From the cell containing the given text, extract its center point as (x, y) coordinate. 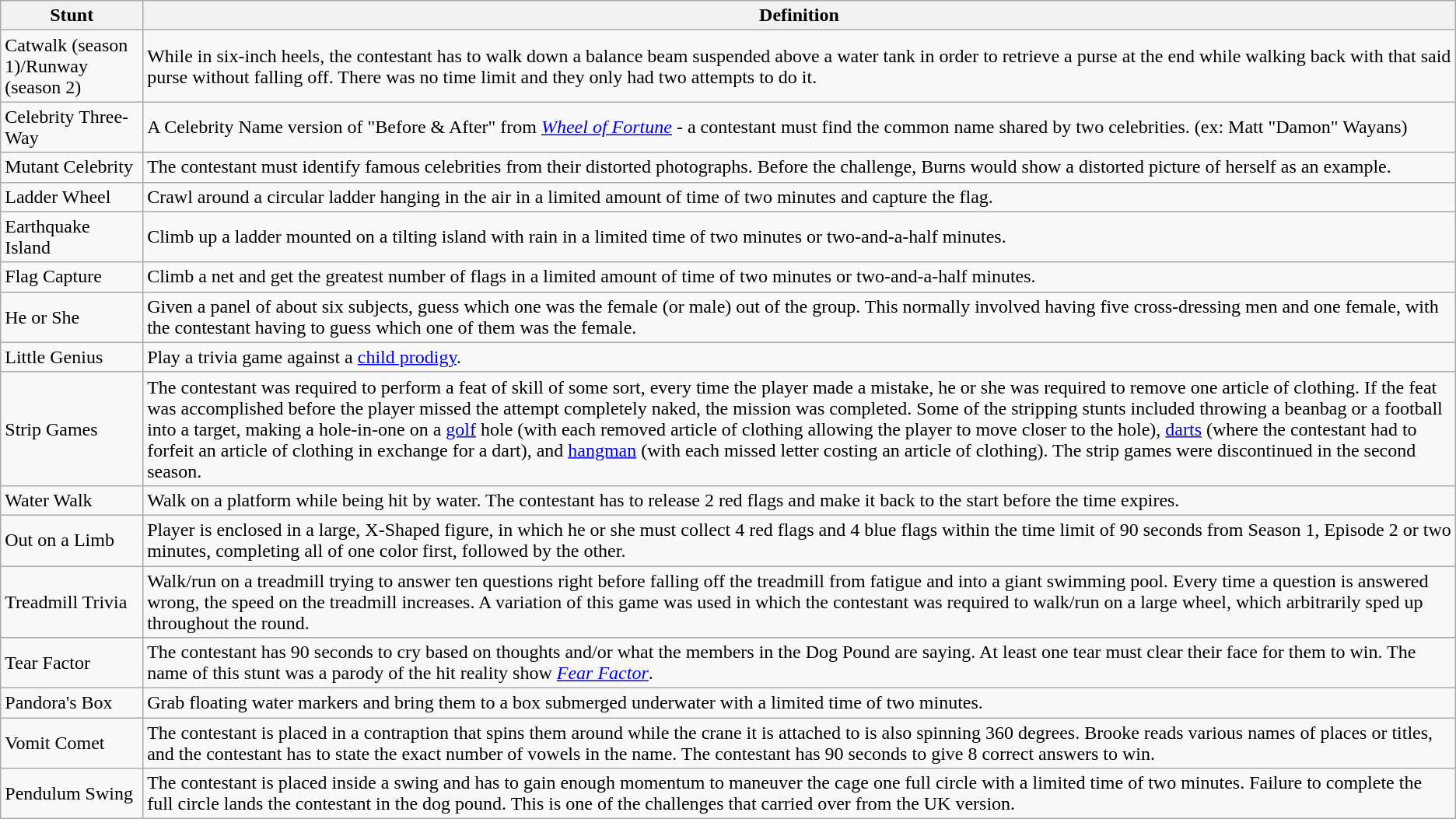
Earthquake Island (72, 236)
He or She (72, 317)
Climb up a ladder mounted on a tilting island with rain in a limited time of two minutes or two-and-a-half minutes. (800, 236)
Catwalk (season 1)/Runway (season 2) (72, 66)
Walk on a platform while being hit by water. The contestant has to release 2 red flags and make it back to the start before the time expires. (800, 500)
Grab floating water markers and bring them to a box submerged underwater with a limited time of two minutes. (800, 703)
Treadmill Trivia (72, 602)
Climb a net and get the greatest number of flags in a limited amount of time of two minutes or two-and-a-half minutes. (800, 277)
Flag Capture (72, 277)
Definition (800, 16)
Mutant Celebrity (72, 167)
Ladder Wheel (72, 197)
Celebrity Three-Way (72, 128)
Play a trivia game against a child prodigy. (800, 357)
Pandora's Box (72, 703)
Tear Factor (72, 663)
Strip Games (72, 429)
Vomit Comet (72, 744)
Crawl around a circular ladder hanging in the air in a limited amount of time of two minutes and capture the flag. (800, 197)
Pendulum Swing (72, 793)
Water Walk (72, 500)
Stunt (72, 16)
Out on a Limb (72, 540)
Little Genius (72, 357)
